Scan for the cell matching the given text and deliver its (X, Y) coordinate at center. 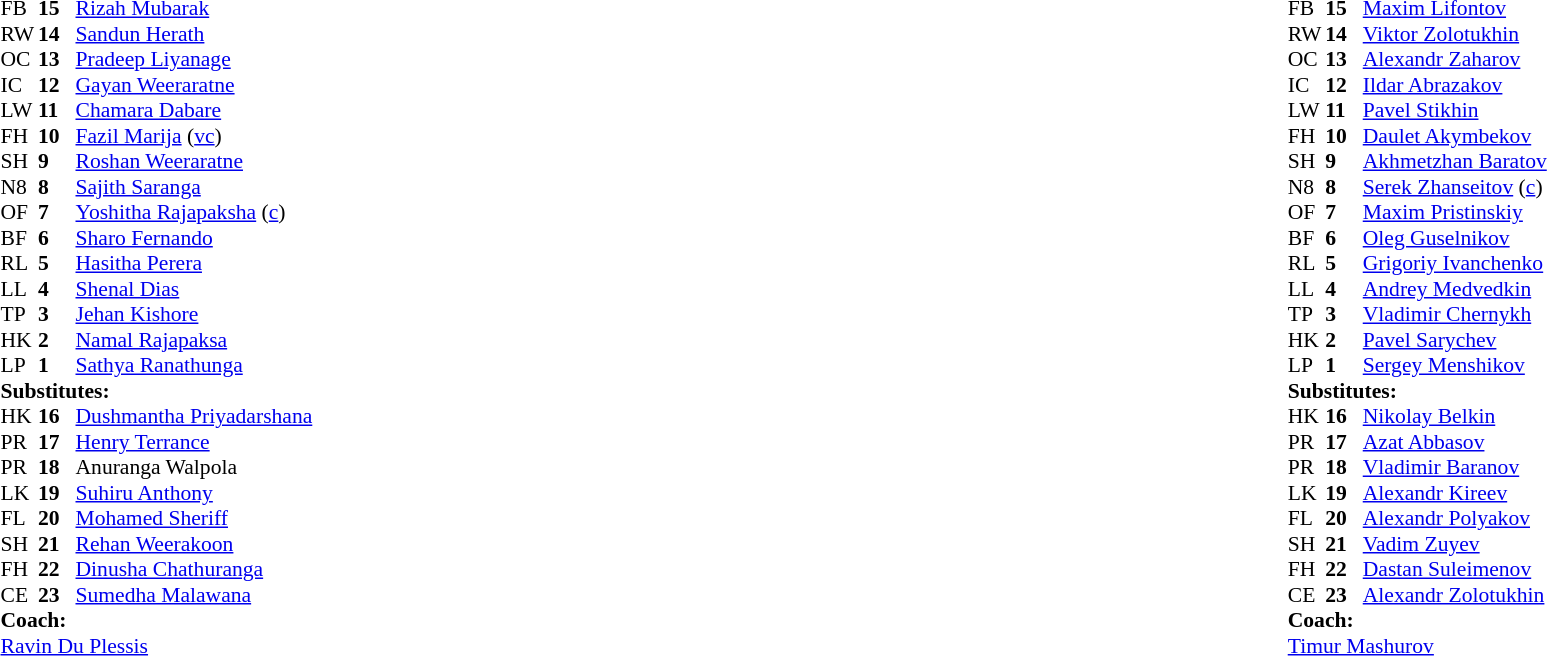
Nikolay Belkin (1455, 417)
Henry Terrance (194, 442)
Alexandr Zaharov (1455, 59)
Suhiru Anthony (194, 493)
Viktor Zolotukhin (1455, 34)
Oleg Guselnikov (1455, 238)
Sumedha Malawana (194, 595)
Mohamed Sheriff (194, 519)
Ildar Abrazakov (1455, 85)
Sathya Ranathunga (194, 365)
Fazil Marija (vc) (194, 136)
Andrey Medvedkin (1455, 289)
Grigoriy Ivanchenko (1455, 263)
Pradeep Liyanage (194, 59)
Shenal Dias (194, 289)
Dinusha Chathuranga (194, 569)
Maxim Pristinskiy (1455, 213)
Serek Zhanseitov (c) (1455, 187)
Anuranga Walpola (194, 467)
Vladimir Chernykh (1455, 315)
Sergey Menshikov (1455, 365)
Alexandr Zolotukhin (1455, 595)
Dastan Suleimenov (1455, 569)
Rehan Weerakoon (194, 544)
Pavel Sarychev (1455, 340)
Daulet Akymbekov (1455, 136)
Vladimir Baranov (1455, 467)
Sharo Fernando (194, 238)
Chamara Dabare (194, 111)
Alexandr Polyakov (1455, 519)
Vadim Zuyev (1455, 544)
Akhmetzhan Baratov (1455, 161)
Alexandr Kireev (1455, 493)
Jehan Kishore (194, 315)
Pavel Stikhin (1455, 111)
Azat Abbasov (1455, 442)
Sajith Saranga (194, 187)
Yoshitha Rajapaksha (c) (194, 213)
Dushmantha Priyadarshana (194, 417)
Hasitha Perera (194, 263)
Gayan Weeraratne (194, 85)
Namal Rajapaksa (194, 340)
Roshan Weeraratne (194, 161)
Sandun Herath (194, 34)
